Search for the cell housing the specified text and yield its [X, Y] center coordinate. 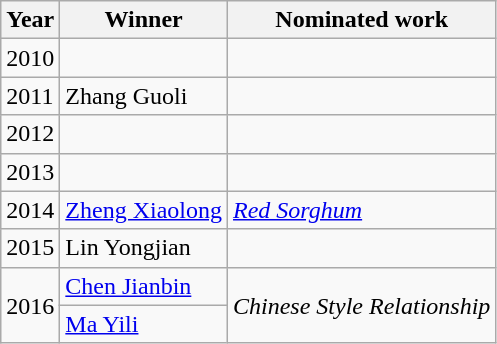
Year [30, 20]
Chen Jianbin [144, 286]
Winner [144, 20]
Chinese Style Relationship [362, 305]
2011 [30, 96]
Lin Yongjian [144, 248]
2010 [30, 58]
Ma Yili [144, 324]
2016 [30, 305]
2014 [30, 210]
2012 [30, 134]
2013 [30, 172]
2015 [30, 248]
Zheng Xiaolong [144, 210]
Zhang Guoli [144, 96]
Red Sorghum [362, 210]
Nominated work [362, 20]
